Find where the given text appears and provide that cell's center as (x, y) coordinate. 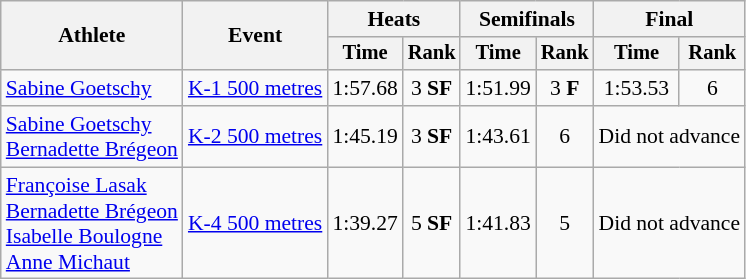
K-2 500 metres (255, 136)
5 (565, 223)
1:57.68 (364, 88)
5 SF (432, 223)
3 F (565, 88)
Sabine GoetschyBernadette Brégeon (92, 136)
1:51.99 (498, 88)
Heats (394, 19)
1:43.61 (498, 136)
Athlete (92, 36)
1:45.19 (364, 136)
K-4 500 metres (255, 223)
1:39.27 (364, 223)
Françoise LasakBernadette BrégeonIsabelle BoulogneAnne Michaut (92, 223)
1:53.53 (636, 88)
Sabine Goetschy (92, 88)
Event (255, 36)
K-1 500 metres (255, 88)
Semifinals (526, 19)
1:41.83 (498, 223)
Final (669, 19)
